For the text-containing cell, return its midpoint in [X, Y] coordinate format. 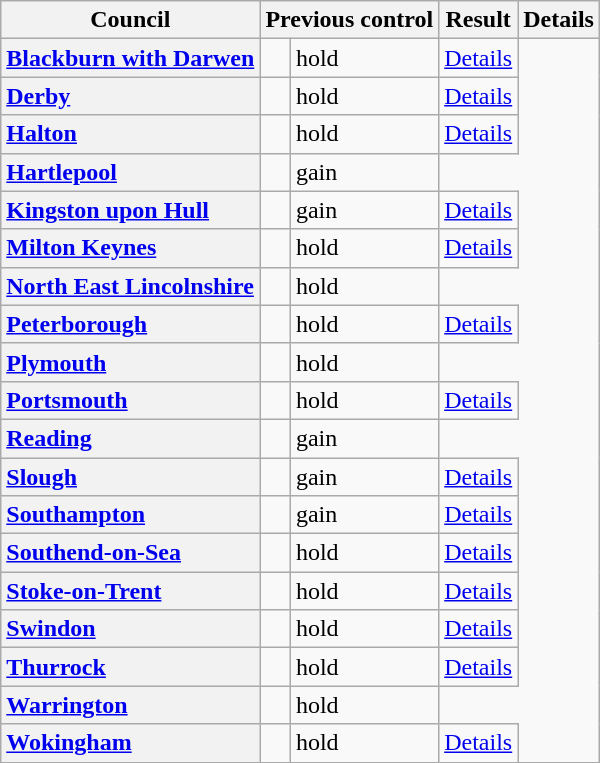
Previous control [350, 20]
Warrington [130, 705]
Wokingham [130, 743]
Milton Keynes [130, 248]
Council [130, 20]
Thurrock [130, 667]
Southend-on-Sea [130, 553]
Peterborough [130, 324]
Derby [130, 96]
Stoke-on-Trent [130, 591]
Plymouth [130, 362]
Swindon [130, 629]
Southampton [130, 515]
Portsmouth [130, 400]
North East Lincolnshire [130, 286]
Blackburn with Darwen [130, 58]
Kingston upon Hull [130, 210]
Slough [130, 477]
Result [478, 20]
Halton [130, 134]
Reading [130, 438]
Hartlepool [130, 172]
